Locate the cell with the specified text and output its [X, Y] center coordinate. 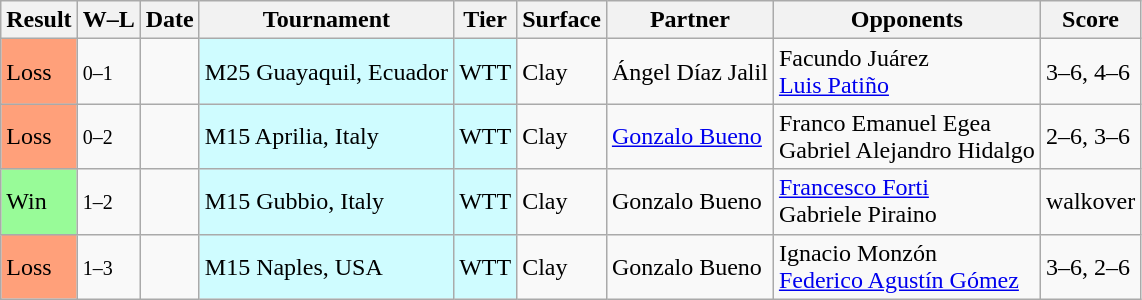
3–6, 2–6 [1090, 266]
Facundo Juárez Luis Patiño [906, 72]
M15 Aprilia, Italy [326, 136]
Tier [486, 20]
1–3 [108, 266]
Win [39, 202]
Score [1090, 20]
0–2 [108, 136]
3–6, 4–6 [1090, 72]
Ángel Díaz Jalil [690, 72]
0–1 [108, 72]
Date [170, 20]
M25 Guayaquil, Ecuador [326, 72]
1–2 [108, 202]
Partner [690, 20]
Ignacio Monzón Federico Agustín Gómez [906, 266]
M15 Gubbio, Italy [326, 202]
Result [39, 20]
Opponents [906, 20]
M15 Naples, USA [326, 266]
Franco Emanuel Egea Gabriel Alejandro Hidalgo [906, 136]
Tournament [326, 20]
W–L [108, 20]
2–6, 3–6 [1090, 136]
walkover [1090, 202]
Surface [562, 20]
Francesco Forti Gabriele Piraino [906, 202]
